Search for the cell housing the specified text and yield its (x, y) center coordinate. 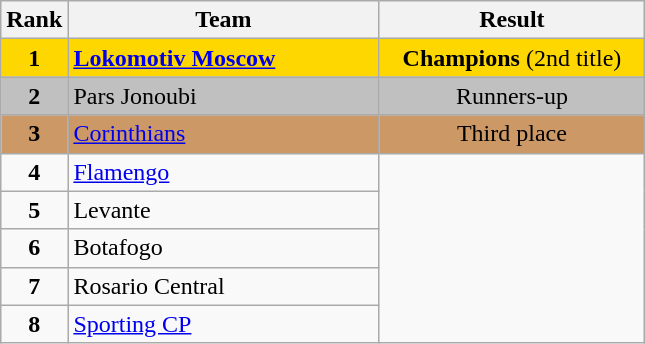
7 (34, 286)
8 (34, 324)
Champions (2nd title) (512, 58)
Rank (34, 20)
Levante (224, 210)
Corinthians (224, 134)
2 (34, 96)
6 (34, 248)
Flamengo (224, 172)
5 (34, 210)
Runners-up (512, 96)
Lokomotiv Moscow (224, 58)
Result (512, 20)
Third place (512, 134)
3 (34, 134)
Botafogo (224, 248)
4 (34, 172)
Rosario Central (224, 286)
Sporting CP (224, 324)
Team (224, 20)
1 (34, 58)
Pars Jonoubi (224, 96)
